Pinpoint the cell where the given text exists, returning its (x, y) midpoint coordinate. 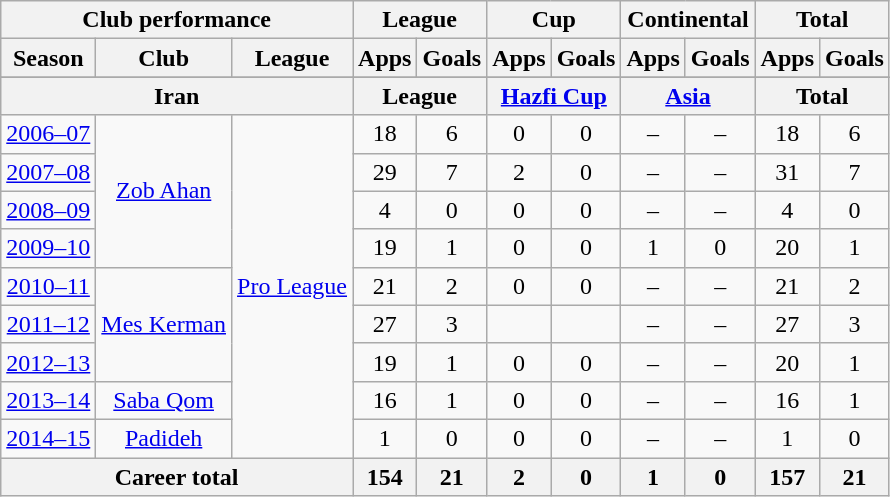
Cup (554, 20)
Pro League (292, 286)
Padideh (164, 438)
29 (385, 172)
Mes Kerman (164, 324)
Continental (688, 20)
2013–14 (48, 400)
Asia (688, 96)
154 (385, 477)
Club (164, 58)
2010–11 (48, 286)
Season (48, 58)
Iran (177, 96)
157 (787, 477)
Saba Qom (164, 400)
2009–10 (48, 248)
2007–08 (48, 172)
Career total (177, 477)
2012–13 (48, 362)
2011–12 (48, 324)
Club performance (177, 20)
31 (787, 172)
2014–15 (48, 438)
Hazfi Cup (554, 96)
2006–07 (48, 134)
2008–09 (48, 210)
Zob Ahan (164, 191)
